From the cell containing the given text, extract its center point as (X, Y) coordinate. 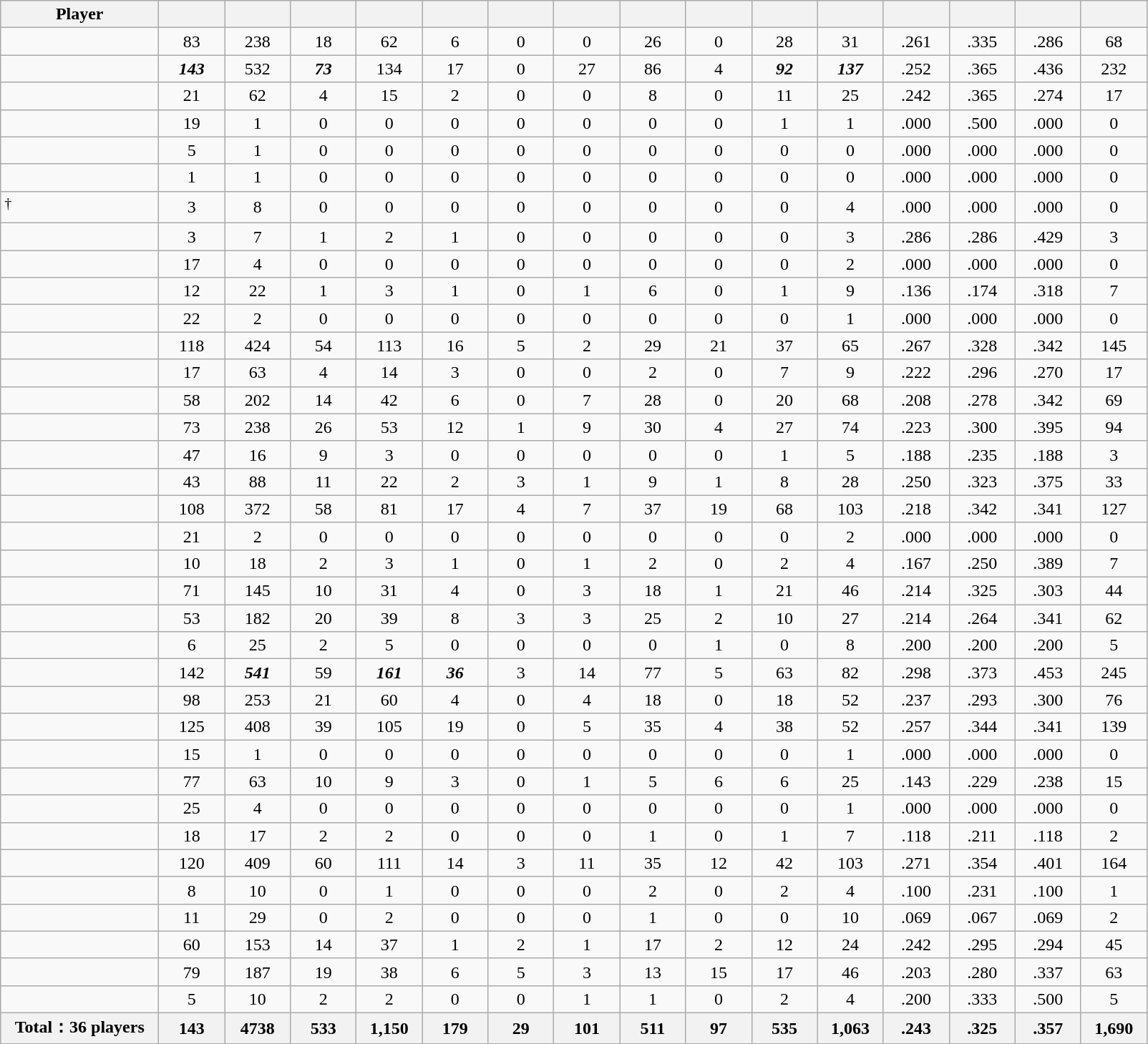
.296 (982, 373)
71 (192, 591)
105 (389, 727)
.222 (916, 373)
79 (192, 972)
74 (850, 427)
83 (192, 42)
.357 (1048, 1029)
.237 (916, 700)
.337 (1048, 972)
118 (192, 346)
59 (324, 673)
535 (784, 1029)
.252 (916, 69)
142 (192, 673)
120 (192, 863)
111 (389, 863)
.303 (1048, 591)
.174 (982, 291)
.218 (916, 509)
245 (1114, 673)
137 (850, 69)
.203 (916, 972)
.333 (982, 999)
13 (653, 972)
.067 (982, 917)
24 (850, 945)
.143 (916, 781)
76 (1114, 700)
179 (455, 1029)
81 (389, 509)
.344 (982, 727)
47 (192, 454)
1,150 (389, 1029)
.243 (916, 1029)
.318 (1048, 291)
36 (455, 673)
.375 (1048, 482)
† (80, 208)
113 (389, 346)
45 (1114, 945)
187 (258, 972)
.323 (982, 482)
88 (258, 482)
.295 (982, 945)
253 (258, 700)
.167 (916, 563)
.223 (916, 427)
.280 (982, 972)
.136 (916, 291)
.328 (982, 346)
4738 (258, 1029)
43 (192, 482)
.389 (1048, 563)
Player (80, 14)
533 (324, 1029)
.211 (982, 836)
.293 (982, 700)
532 (258, 69)
164 (1114, 863)
.335 (982, 42)
69 (1114, 400)
424 (258, 346)
33 (1114, 482)
.354 (982, 863)
44 (1114, 591)
182 (258, 618)
.271 (916, 863)
.261 (916, 42)
409 (258, 863)
.401 (1048, 863)
232 (1114, 69)
202 (258, 400)
.429 (1048, 237)
.294 (1048, 945)
.270 (1048, 373)
98 (192, 700)
.267 (916, 346)
1,690 (1114, 1029)
125 (192, 727)
108 (192, 509)
1,063 (850, 1029)
139 (1114, 727)
153 (258, 945)
86 (653, 69)
.436 (1048, 69)
.257 (916, 727)
.235 (982, 454)
94 (1114, 427)
.274 (1048, 96)
.395 (1048, 427)
134 (389, 69)
101 (587, 1029)
.208 (916, 400)
161 (389, 673)
54 (324, 346)
.229 (982, 781)
408 (258, 727)
.278 (982, 400)
Total：36 players (80, 1029)
.453 (1048, 673)
.238 (1048, 781)
511 (653, 1029)
.264 (982, 618)
372 (258, 509)
127 (1114, 509)
97 (719, 1029)
.231 (982, 890)
541 (258, 673)
.298 (916, 673)
82 (850, 673)
92 (784, 69)
.373 (982, 673)
30 (653, 427)
65 (850, 346)
